Provide the [X, Y] coordinate of the cell's center where the given text is located.  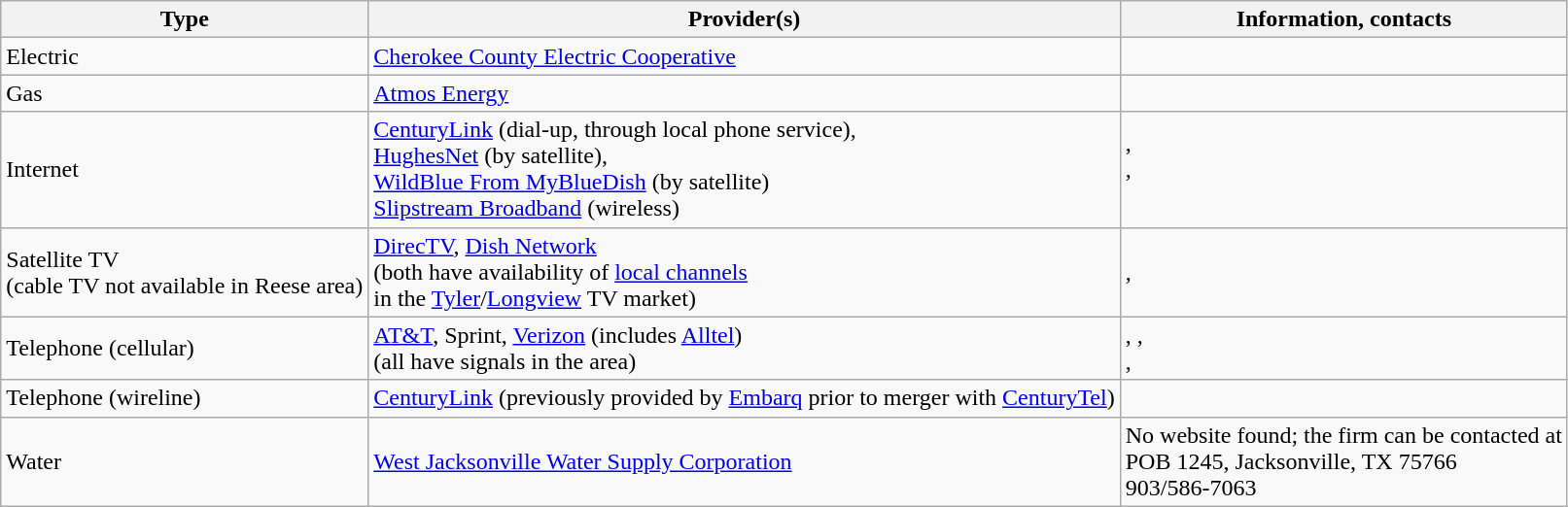
West Jacksonville Water Supply Corporation [745, 461]
CenturyLink (previously provided by Embarq prior to merger with CenturyTel) [745, 398]
Information, contacts [1343, 19]
Electric [185, 56]
Type [185, 19]
Cherokee County Electric Cooperative [745, 56]
Water [185, 461]
Internet [185, 169]
Atmos Energy [745, 93]
DirecTV, Dish Network(both have availability of local channelsin the Tyler/Longview TV market) [745, 272]
Telephone (cellular) [185, 348]
, ,, [1343, 348]
CenturyLink (dial-up, through local phone service),HughesNet (by satellite),WildBlue From MyBlueDish (by satellite)Slipstream Broadband (wireless) [745, 169]
,, [1343, 169]
Provider(s) [745, 19]
, [1343, 272]
Gas [185, 93]
Telephone (wireline) [185, 398]
Satellite TV(cable TV not available in Reese area) [185, 272]
No website found; the firm can be contacted atPOB 1245, Jacksonville, TX 75766903/586-7063 [1343, 461]
AT&T, Sprint, Verizon (includes Alltel)(all have signals in the area) [745, 348]
